Detect which cell encompasses the target text, then output its (x, y) center coordinate. 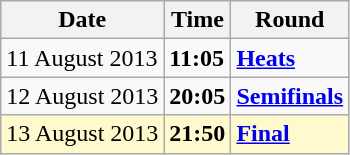
Heats (290, 58)
11:05 (198, 58)
Time (198, 20)
20:05 (198, 96)
12 August 2013 (82, 96)
13 August 2013 (82, 134)
Date (82, 20)
21:50 (198, 134)
11 August 2013 (82, 58)
Final (290, 134)
Semifinals (290, 96)
Round (290, 20)
